From the cell containing the given text, extract its center point as [x, y] coordinate. 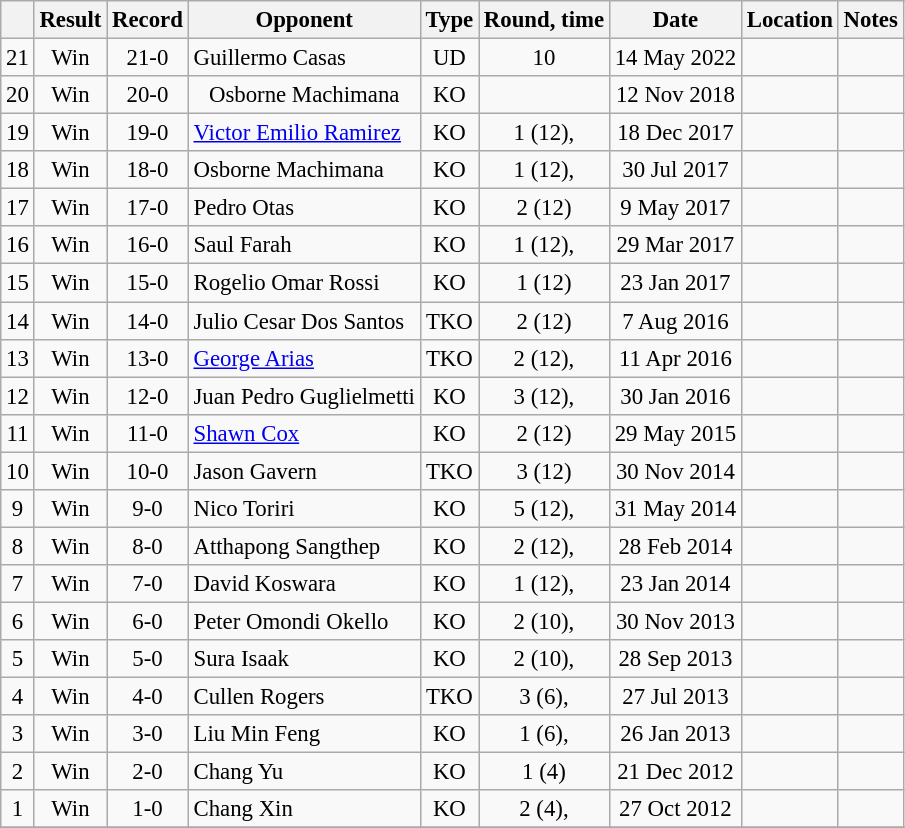
13-0 [148, 358]
21 Dec 2012 [675, 772]
14-0 [148, 321]
Record [148, 20]
Julio Cesar Dos Santos [304, 321]
5-0 [148, 659]
28 Sep 2013 [675, 659]
10-0 [148, 471]
27 Oct 2012 [675, 809]
UD [449, 58]
Type [449, 20]
Victor Emilio Ramirez [304, 133]
18 Dec 2017 [675, 133]
2 (4), [544, 809]
19 [18, 133]
4 [18, 697]
Cullen Rogers [304, 697]
3 (6), [544, 697]
8 [18, 546]
30 Jul 2017 [675, 170]
21-0 [148, 58]
Round, time [544, 20]
31 May 2014 [675, 509]
2 [18, 772]
30 Nov 2014 [675, 471]
12 Nov 2018 [675, 95]
15 [18, 283]
18 [18, 170]
Guillermo Casas [304, 58]
Date [675, 20]
3 [18, 734]
3-0 [148, 734]
Opponent [304, 20]
16-0 [148, 245]
15-0 [148, 283]
Saul Farah [304, 245]
11-0 [148, 433]
4-0 [148, 697]
26 Jan 2013 [675, 734]
19-0 [148, 133]
9 May 2017 [675, 208]
14 [18, 321]
23 Jan 2014 [675, 584]
30 Jan 2016 [675, 396]
Notes [870, 20]
7 Aug 2016 [675, 321]
18-0 [148, 170]
8-0 [148, 546]
Pedro Otas [304, 208]
George Arias [304, 358]
Result [70, 20]
Atthapong Sangthep [304, 546]
Jason Gavern [304, 471]
2-0 [148, 772]
1 (12) [544, 283]
6-0 [148, 621]
Location [790, 20]
1-0 [148, 809]
30 Nov 2013 [675, 621]
17 [18, 208]
23 Jan 2017 [675, 283]
7 [18, 584]
20-0 [148, 95]
Juan Pedro Guglielmetti [304, 396]
5 [18, 659]
David Koswara [304, 584]
9 [18, 509]
11 [18, 433]
Nico Toriri [304, 509]
13 [18, 358]
1 (4) [544, 772]
Rogelio Omar Rossi [304, 283]
Chang Xin [304, 809]
Peter Omondi Okello [304, 621]
28 Feb 2014 [675, 546]
11 Apr 2016 [675, 358]
6 [18, 621]
20 [18, 95]
16 [18, 245]
9-0 [148, 509]
1 (6), [544, 734]
29 May 2015 [675, 433]
Liu Min Feng [304, 734]
17-0 [148, 208]
7-0 [148, 584]
12 [18, 396]
21 [18, 58]
27 Jul 2013 [675, 697]
Sura Isaak [304, 659]
1 [18, 809]
3 (12) [544, 471]
5 (12), [544, 509]
12-0 [148, 396]
29 Mar 2017 [675, 245]
Chang Yu [304, 772]
3 (12), [544, 396]
Shawn Cox [304, 433]
14 May 2022 [675, 58]
